Return the [X, Y] coordinate for the center point of the cell that contains the specified text.  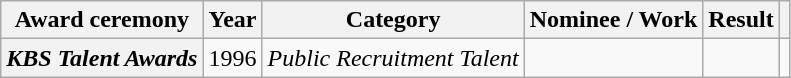
Public Recruitment Talent [393, 58]
1996 [232, 58]
KBS Talent Awards [102, 58]
Category [393, 20]
Year [232, 20]
Nominee / Work [614, 20]
Award ceremony [102, 20]
Result [741, 20]
